Scan for the cell matching the given text and deliver its [x, y] coordinate at center. 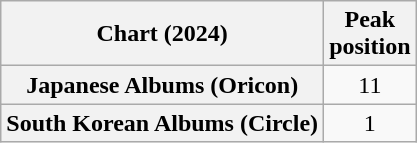
Peakposition [370, 34]
South Korean Albums (Circle) [162, 123]
Japanese Albums (Oricon) [162, 85]
Chart (2024) [162, 34]
11 [370, 85]
1 [370, 123]
